Scan for the cell matching the given text and deliver its [X, Y] coordinate at center. 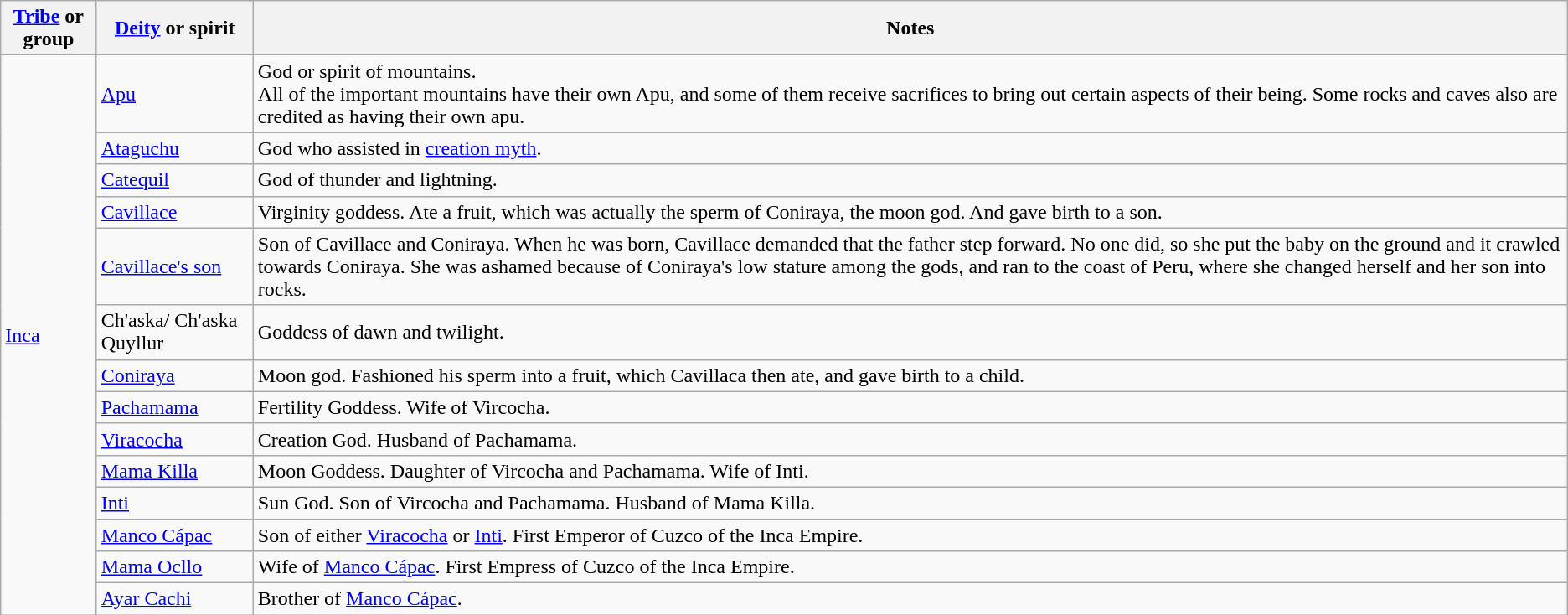
Coniraya [174, 375]
Catequil [174, 180]
Moon Goddess. Daughter of Vircocha and Pachamama. Wife of Inti. [910, 471]
Deity or spirit [174, 28]
Creation God. Husband of Pachamama. [910, 439]
Ataguchu [174, 148]
Viracocha [174, 439]
Wife of Manco Cápac. First Empress of Cuzco of the Inca Empire. [910, 567]
Ayar Cachi [174, 599]
Ch'aska/ Ch'aska Quyllur [174, 332]
Cavillace [174, 212]
Inca [49, 335]
Tribe or group [49, 28]
Inti [174, 503]
Brother of Manco Cápac. [910, 599]
Virginity goddess. Ate a fruit, which was actually the sperm of Coniraya, the moon god. And gave birth to a son. [910, 212]
Goddess of dawn and twilight. [910, 332]
Sun God. Son of Vircocha and Pachamama. Husband of Mama Killa. [910, 503]
God of thunder and lightning. [910, 180]
Manco Cápac [174, 535]
Son of either Viracocha or Inti. First Emperor of Cuzco of the Inca Empire. [910, 535]
Fertility Goddess. Wife of Vircocha. [910, 407]
Notes [910, 28]
Pachamama [174, 407]
Mama Ocllo [174, 567]
Mama Killa [174, 471]
Apu [174, 94]
Moon god. Fashioned his sperm into a fruit, which Cavillaca then ate, and gave birth to a child. [910, 375]
God who assisted in creation myth. [910, 148]
Cavillace's son [174, 266]
